Identify which cell holds the provided text, then report its [x, y] central coordinate. 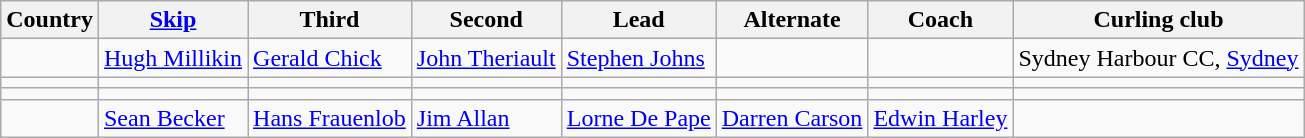
Second [486, 20]
Third [330, 20]
Hans Frauenlob [330, 118]
Coach [940, 20]
Alternate [792, 20]
Hugh Millikin [172, 58]
Sean Becker [172, 118]
Lorne De Pape [638, 118]
Gerald Chick [330, 58]
Country [50, 20]
Stephen Johns [638, 58]
Edwin Harley [940, 118]
Lead [638, 20]
Darren Carson [792, 118]
John Theriault [486, 58]
Jim Allan [486, 118]
Skip [172, 20]
Curling club [1158, 20]
Sydney Harbour CC, Sydney [1158, 58]
